Scan for the cell matching the given text and deliver its [X, Y] coordinate at center. 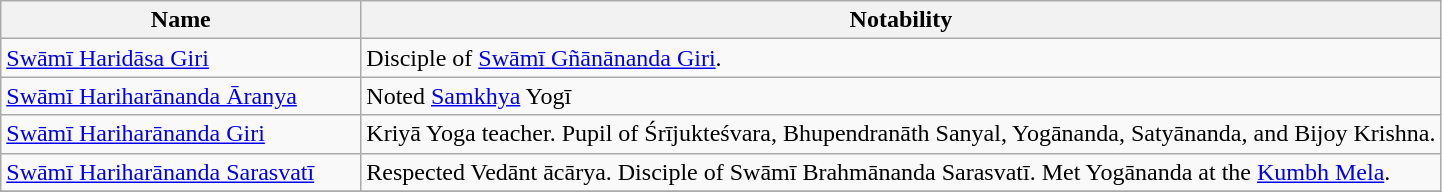
Swāmī Haridāsa Giri [181, 58]
Swāmī Hariharānanda Sarasvatī [181, 172]
Notability [901, 20]
Name [181, 20]
Respected Vedānt ācārya. Disciple of Swāmī Brahmānanda Sarasvatī. Met Yogānanda at the Kumbh Mela. [901, 172]
Kriyā Yoga teacher. Pupil of Śrījukteśvara, Bhupendranāth Sanyal, Yogānanda, Satyānanda, and Bijoy Krishna. [901, 134]
Disciple of Swāmī Gñānānanda Giri. [901, 58]
Swāmī Hariharānanda Giri [181, 134]
Swāmī Hariharānanda Āranya [181, 96]
Noted Samkhya Yogī [901, 96]
